Search for the cell housing the specified text and yield its (X, Y) center coordinate. 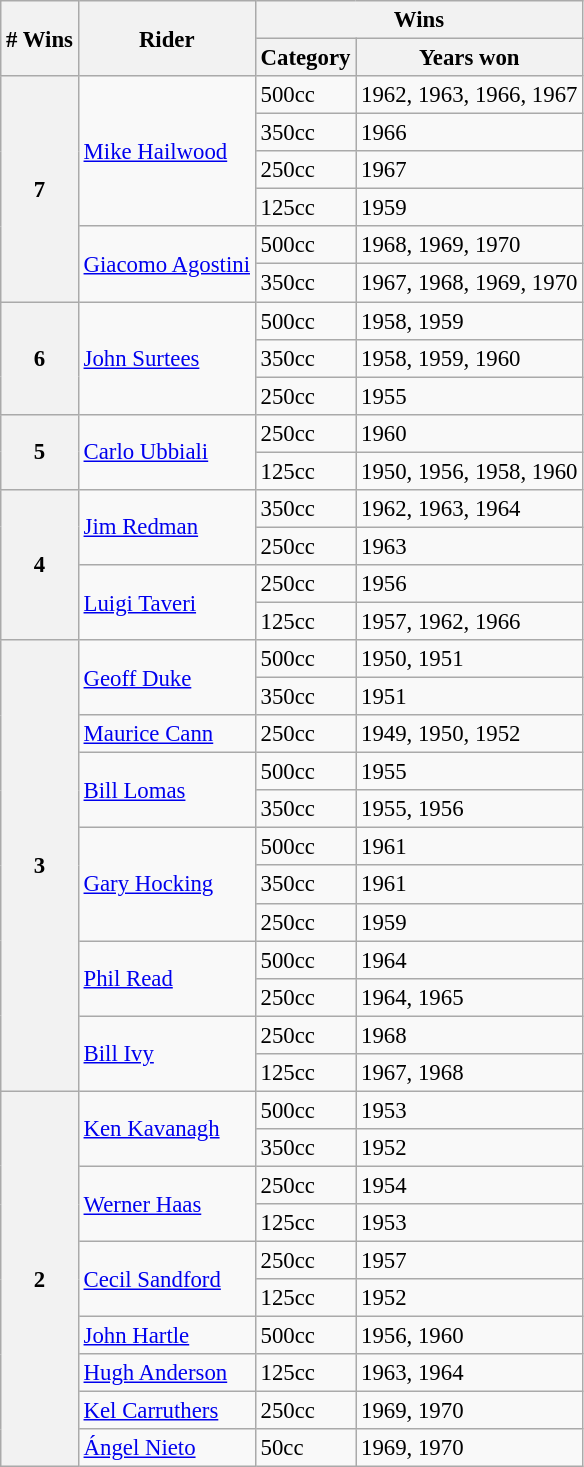
Jim Redman (166, 528)
Bill Ivy (166, 1054)
1955, 1956 (470, 809)
1967, 1968 (470, 1073)
1956, 1960 (470, 1336)
Carlo Ubbiali (166, 452)
Ken Kavanagh (166, 1128)
1968, 1969, 1970 (470, 245)
# Wins (40, 38)
1958, 1959 (470, 321)
5 (40, 452)
Category (305, 58)
1963, 1964 (470, 1373)
6 (40, 358)
2 (40, 1279)
1962, 1963, 1966, 1967 (470, 95)
1957 (470, 1261)
1958, 1959, 1960 (470, 358)
Geoff Duke (166, 678)
1967 (470, 170)
1962, 1963, 1964 (470, 509)
Years won (470, 58)
1963 (470, 546)
1966 (470, 133)
1964 (470, 960)
Mike Hailwood (166, 151)
1949, 1950, 1952 (470, 734)
John Hartle (166, 1336)
1950, 1951 (470, 659)
Luigi Taveri (166, 602)
Wins (418, 20)
Werner Haas (166, 1204)
Hugh Anderson (166, 1373)
1951 (470, 697)
Phil Read (166, 978)
1969, 1970 (470, 1411)
3 (40, 866)
1950, 1956, 1958, 1960 (470, 471)
1968 (470, 1035)
4 (40, 565)
1954 (470, 1185)
7 (40, 189)
Bill Lomas (166, 790)
Cecil Sandford (166, 1280)
Gary Hocking (166, 884)
1967, 1968, 1969, 1970 (470, 283)
1960 (470, 433)
1956 (470, 584)
Rider (166, 38)
John Surtees (166, 358)
Giacomo Agostini (166, 264)
Maurice Cann (166, 734)
1964, 1965 (470, 997)
Kel Carruthers (166, 1411)
1957, 1962, 1966 (470, 621)
